Provide the [X, Y] coordinate of the cell's center where the given text is located.  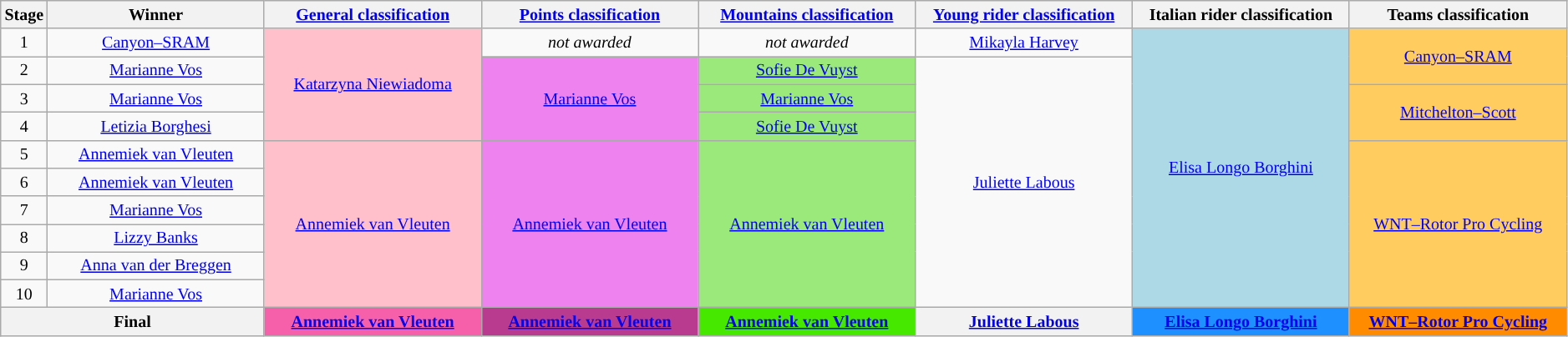
Anna van der Breggen [155, 265]
Mikayla Harvey [1024, 43]
Mitchelton–Scott [1458, 112]
Final [132, 322]
General classification [373, 15]
4 [24, 127]
9 [24, 265]
Young rider classification [1024, 15]
Italian rider classification [1241, 15]
6 [24, 182]
8 [24, 239]
7 [24, 210]
Lizzy Banks [155, 239]
Points classification [590, 15]
Stage [24, 15]
Mountains classification [807, 15]
1 [24, 43]
Winner [155, 15]
Teams classification [1458, 15]
2 [24, 70]
5 [24, 153]
10 [24, 294]
3 [24, 98]
Katarzyna Niewiadoma [373, 85]
Letizia Borghesi [155, 127]
